Provide the [x, y] coordinate of the cell's center where the given text is located.  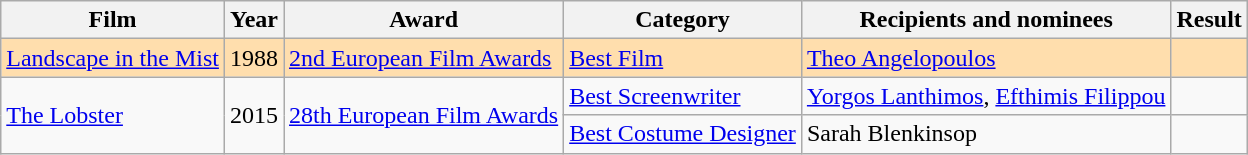
Recipients and nominees [986, 20]
Landscape in the Mist [113, 58]
28th European Film Awards [424, 115]
Year [254, 20]
Best Film [683, 58]
Sarah Blenkinsop [986, 134]
Award [424, 20]
2015 [254, 115]
Best Screenwriter [683, 96]
Film [113, 20]
The Lobster [113, 115]
2nd European Film Awards [424, 58]
Category [683, 20]
1988 [254, 58]
Yorgos Lanthimos, Efthimis Filippou [986, 96]
Best Costume Designer [683, 134]
Result [1209, 20]
Theo Angelopoulos [986, 58]
